Identify which cell holds the provided text, then report its [x, y] central coordinate. 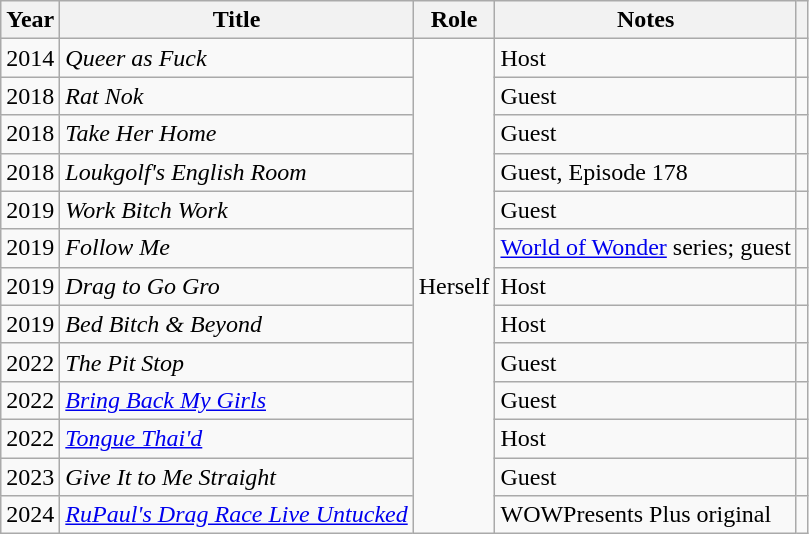
Follow Me [236, 248]
Role [454, 20]
Title [236, 20]
Work Bitch Work [236, 210]
Rat Nok [236, 96]
2014 [30, 58]
RuPaul's Drag Race Live Untucked [236, 515]
Year [30, 20]
2024 [30, 515]
Bring Back My Girls [236, 400]
Bed Bitch & Beyond [236, 324]
Drag to Go Gro [236, 286]
Tongue Thai'd [236, 438]
The Pit Stop [236, 362]
Herself [454, 286]
2023 [30, 477]
Notes [646, 20]
World of Wonder series; guest [646, 248]
WOWPresents Plus original [646, 515]
Loukgolf's English Room [236, 172]
Take Her Home [236, 134]
Guest, Episode 178 [646, 172]
Give It to Me Straight [236, 477]
Queer as Fuck [236, 58]
